Output the [x, y] coordinate of the center of the cell containing the given text.  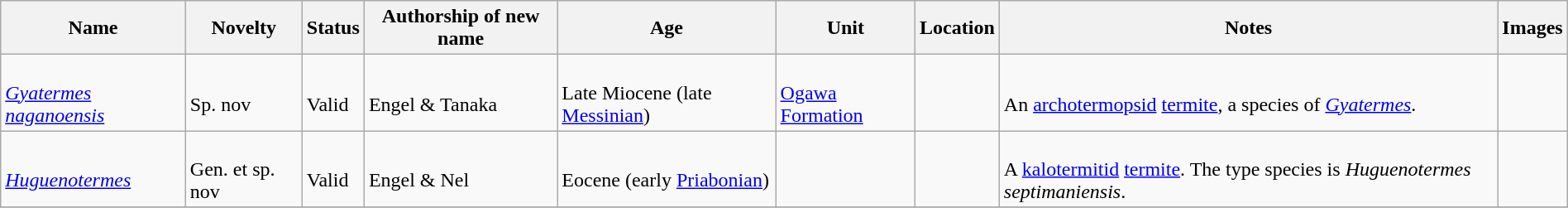
Age [667, 28]
An archotermopsid termite, a species of Gyatermes. [1248, 93]
Unit [845, 28]
Sp. nov [243, 93]
Novelty [243, 28]
Authorship of new name [460, 28]
Eocene (early Priabonian) [667, 169]
Images [1532, 28]
Status [332, 28]
Late Miocene (late Messinian) [667, 93]
Name [93, 28]
Engel & Tanaka [460, 93]
Location [958, 28]
Huguenotermes [93, 169]
A kalotermitid termite. The type species is Huguenotermes septimaniensis. [1248, 169]
Notes [1248, 28]
Engel & Nel [460, 169]
Gen. et sp. nov [243, 169]
Ogawa Formation [845, 93]
Gyatermes naganoensis [93, 93]
